Identify which cell holds the provided text, then report its [X, Y] central coordinate. 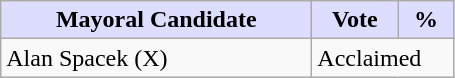
Acclaimed [383, 58]
Vote [355, 20]
% [426, 20]
Mayoral Candidate [156, 20]
Alan Spacek (X) [156, 58]
